Provide the [x, y] coordinate of the cell's center where the given text is located.  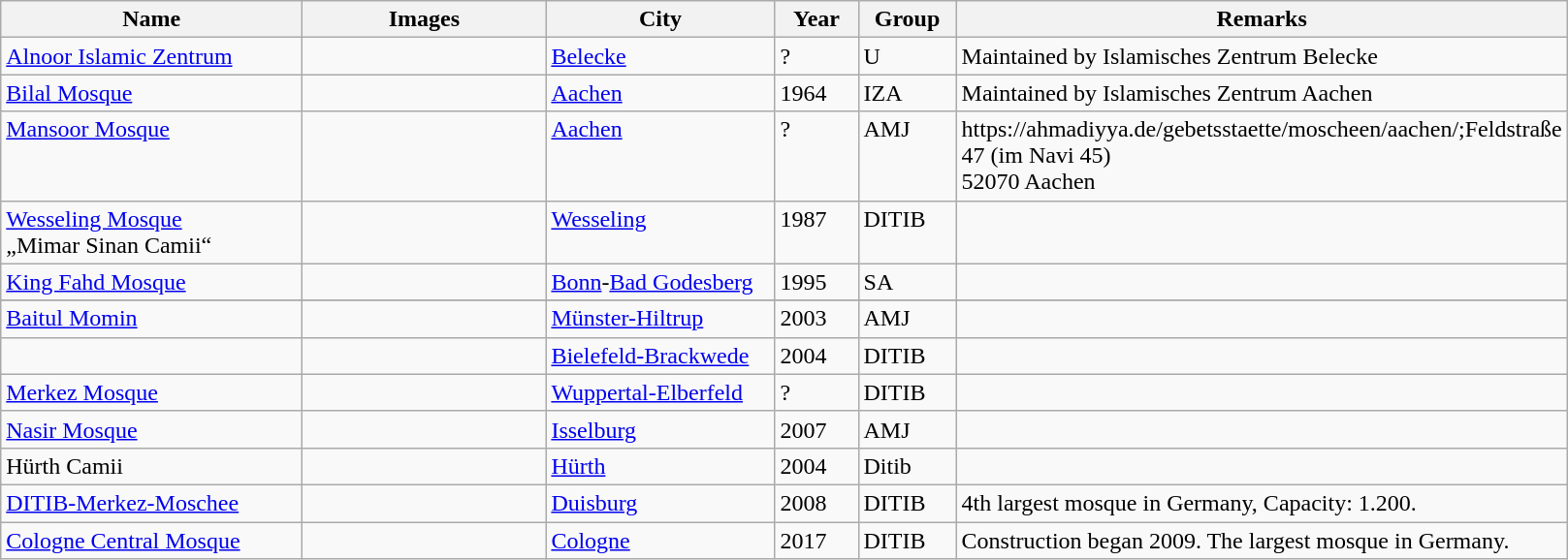
Hürth Camii [151, 466]
Cologne [660, 540]
1964 [816, 93]
Images [425, 19]
Wuppertal-Elberfeld [660, 392]
Isselburg [660, 429]
Hürth [660, 466]
Construction began 2009. The largest mosque in Germany. [1262, 540]
Bielefeld-Brackwede [660, 356]
City [660, 19]
2008 [816, 503]
2003 [816, 319]
Ditib [908, 466]
Belecke [660, 56]
Mansoor Mosque [151, 156]
U [908, 56]
DITIB-Merkez-Moschee [151, 503]
Cologne Central Mosque [151, 540]
Münster-Hiltrup [660, 319]
Wesseling [660, 233]
2017 [816, 540]
https://ahmadiyya.de/gebetsstaette/moscheen/aachen/;Feldstraße 47 (im Navi 45)52070 Aachen [1262, 156]
Nasir Mosque [151, 429]
SA [908, 282]
Wesseling Mosque „Mimar Sinan Camii“ [151, 233]
Remarks [1262, 19]
Bilal Mosque [151, 93]
Group [908, 19]
King Fahd Mosque [151, 282]
1987 [816, 233]
Baitul Momin [151, 319]
Name [151, 19]
Bonn-Bad Godesberg [660, 282]
Merkez Mosque [151, 392]
Duisburg [660, 503]
Alnoor Islamic Zentrum [151, 56]
Maintained by Islamisches Zentrum Aachen [1262, 93]
IZA [908, 93]
Year [816, 19]
4th largest mosque in Germany, Capacity: 1.200. [1262, 503]
Maintained by Islamisches Zentrum Belecke [1262, 56]
1995 [816, 282]
2007 [816, 429]
